Output the (x, y) coordinate of the center of the cell containing the given text.  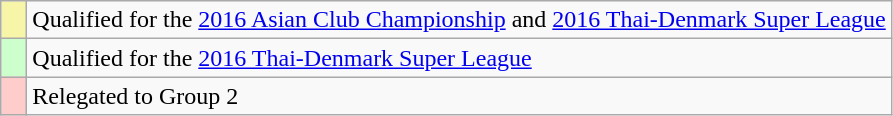
Relegated to Group 2 (459, 96)
Qualified for the 2016 Asian Club Championship and 2016 Thai-Denmark Super League (459, 20)
Qualified for the 2016 Thai-Denmark Super League (459, 58)
